Locate the cell with the specified text and output its [X, Y] center coordinate. 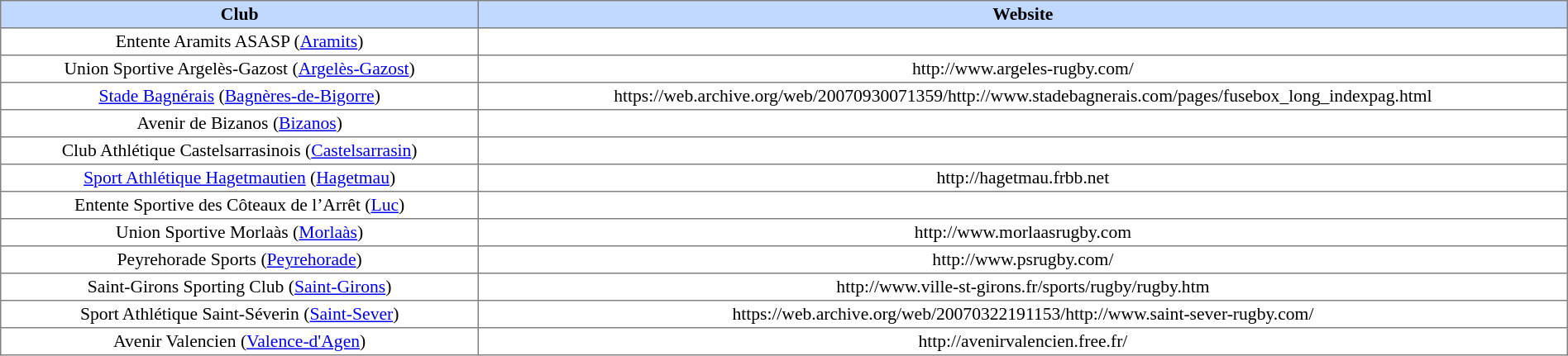
Sport Athlétique Hagetmautien (Hagetmau) [240, 178]
https://web.archive.org/web/20070930071359/http://www.stadebagnerais.com/pages/fusebox_long_indexpag.html [1024, 96]
Avenir Valencien (Valence-d'Agen) [240, 342]
Avenir de Bizanos (Bizanos) [240, 124]
Entente Aramits ASASP (Aramits) [240, 41]
http://www.morlaasrugby.com [1024, 233]
Saint-Girons Sporting Club (Saint-Girons) [240, 287]
http://avenirvalencien.free.fr/ [1024, 342]
https://web.archive.org/web/20070322191153/http://www.saint-sever-rugby.com/ [1024, 314]
Website [1024, 15]
http://hagetmau.frbb.net [1024, 178]
http://www.ville-st-girons.fr/sports/rugby/rugby.htm [1024, 287]
Union Sportive Argelès-Gazost (Argelès-Gazost) [240, 69]
Stade Bagnérais (Bagnères-de-Bigorre) [240, 96]
http://www.psrugby.com/ [1024, 259]
Peyrehorade Sports (Peyrehorade) [240, 259]
Sport Athlétique Saint-Séverin (Saint-Sever) [240, 314]
Club [240, 15]
Union Sportive Morlaàs (Morlaàs) [240, 233]
Entente Sportive des Côteaux de l’Arrêt (Luc) [240, 205]
Club Athlétique Castelsarrasinois (Castelsarrasin) [240, 150]
http://www.argeles-rugby.com/ [1024, 69]
